Return the [X, Y] coordinate for the center point of the cell that contains the specified text.  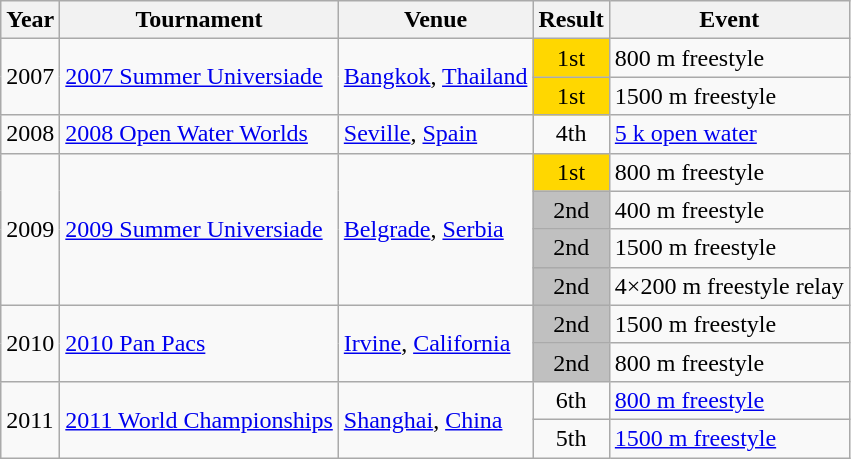
Bangkok, Thailand [436, 77]
Result [571, 20]
4th [571, 134]
Year [30, 20]
2009 [30, 229]
Tournament [199, 20]
4×200 m freestyle relay [729, 286]
5 k open water [729, 134]
6th [571, 400]
2011 [30, 419]
400 m freestyle [729, 210]
Venue [436, 20]
2010 [30, 343]
5th [571, 438]
2009 Summer Universiade [199, 229]
Event [729, 20]
Seville, Spain [436, 134]
Shanghai, China [436, 419]
Irvine, California [436, 343]
2008 Open Water Worlds [199, 134]
2011 World Championships [199, 419]
2007 Summer Universiade [199, 77]
Belgrade, Serbia [436, 229]
2010 Pan Pacs [199, 343]
2008 [30, 134]
2007 [30, 77]
